Capture the cell that displays the provided text and extract its (X, Y) central coordinate. 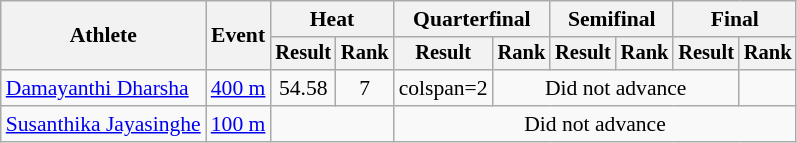
400 m (238, 88)
Susanthika Jayasinghe (104, 124)
colspan=2 (444, 88)
100 m (238, 124)
Semifinal (612, 19)
Final (734, 19)
Athlete (104, 36)
Event (238, 36)
Damayanthi Dharsha (104, 88)
Heat (332, 19)
7 (365, 88)
Quarterfinal (472, 19)
54.58 (303, 88)
